Identify which cell holds the provided text, then report its [x, y] central coordinate. 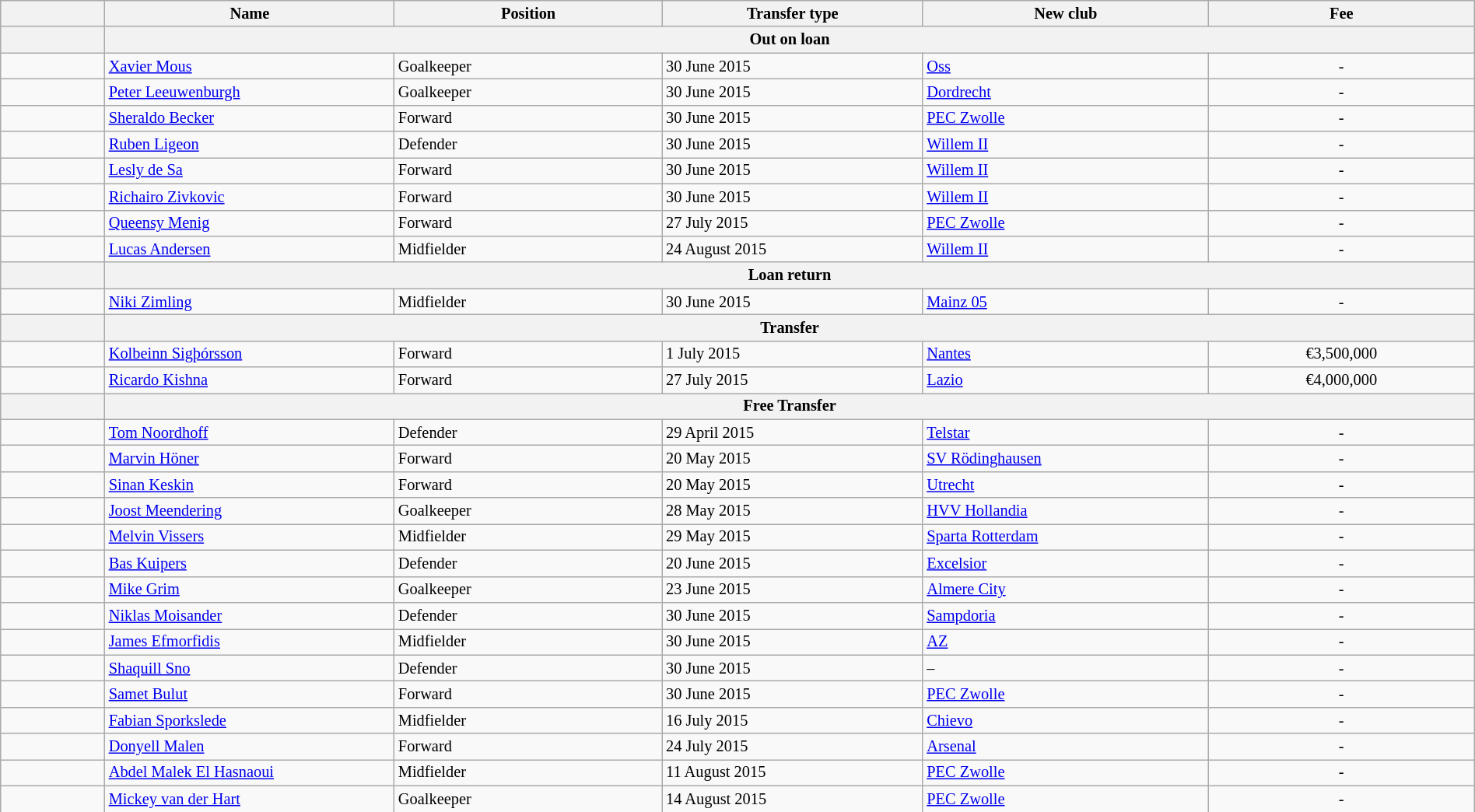
23 June 2015 [792, 590]
James Efmorfidis [250, 642]
28 May 2015 [792, 511]
Chievo [1066, 720]
20 June 2015 [792, 563]
Richairo Zivkovic [250, 197]
Sparta Rotterdam [1066, 537]
Fabian Sporkslede [250, 720]
Donyell Malen [250, 747]
Transfer [790, 327]
24 August 2015 [792, 249]
Transfer type [792, 13]
Joost Meendering [250, 511]
Arsenal [1066, 747]
29 April 2015 [792, 432]
Abdel Malek El Hasnaoui [250, 772]
Utrecht [1066, 485]
11 August 2015 [792, 772]
Dordrecht [1066, 92]
SV Rödinghausen [1066, 458]
Peter Leeuwenburgh [250, 92]
24 July 2015 [792, 747]
Bas Kuipers [250, 563]
Out on loan [790, 40]
Telstar [1066, 432]
Sinan Keskin [250, 485]
Mike Grim [250, 590]
Sampdoria [1066, 615]
Almere City [1066, 590]
Marvin Höner [250, 458]
Ruben Ligeon [250, 145]
Xavier Mous [250, 66]
Mickey van der Hart [250, 799]
Samet Bulut [250, 694]
Lesly de Sa [250, 170]
– [1066, 668]
Excelsior [1066, 563]
Position [528, 13]
29 May 2015 [792, 537]
Loan return [790, 275]
Melvin Vissers [250, 537]
Queensy Menig [250, 223]
Oss [1066, 66]
New club [1066, 13]
Niklas Moisander [250, 615]
Nantes [1066, 354]
€3,500,000 [1341, 354]
Name [250, 13]
Mainz 05 [1066, 302]
Kolbeinn Sigþórsson [250, 354]
Ricardo Kishna [250, 380]
HVV Hollandia [1066, 511]
14 August 2015 [792, 799]
Niki Zimling [250, 302]
Free Transfer [790, 406]
Sheraldo Becker [250, 118]
€4,000,000 [1341, 380]
Tom Noordhoff [250, 432]
Lazio [1066, 380]
AZ [1066, 642]
16 July 2015 [792, 720]
Shaquill Sno [250, 668]
Lucas Andersen [250, 249]
Fee [1341, 13]
1 July 2015 [792, 354]
